From the cell containing the given text, extract its center point as [X, Y] coordinate. 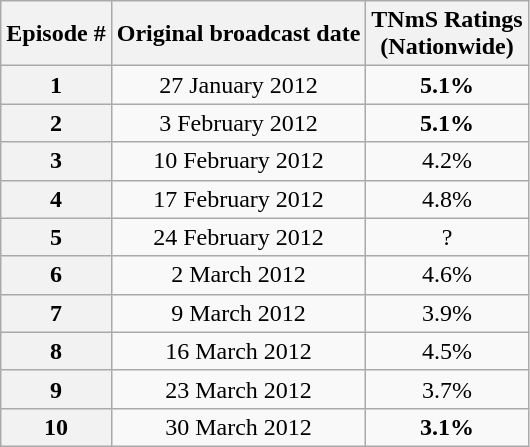
? [447, 237]
17 February 2012 [238, 199]
1 [56, 85]
23 March 2012 [238, 389]
10 February 2012 [238, 161]
TNmS Ratings(Nationwide) [447, 34]
2 [56, 123]
4.6% [447, 275]
2 March 2012 [238, 275]
3.7% [447, 389]
16 March 2012 [238, 351]
4.5% [447, 351]
3.9% [447, 313]
9 March 2012 [238, 313]
Original broadcast date [238, 34]
3.1% [447, 427]
27 January 2012 [238, 85]
4 [56, 199]
8 [56, 351]
30 March 2012 [238, 427]
Episode # [56, 34]
4.8% [447, 199]
9 [56, 389]
3 [56, 161]
4.2% [447, 161]
6 [56, 275]
7 [56, 313]
10 [56, 427]
5 [56, 237]
3 February 2012 [238, 123]
24 February 2012 [238, 237]
